Identify which cell holds the provided text, then report its (x, y) central coordinate. 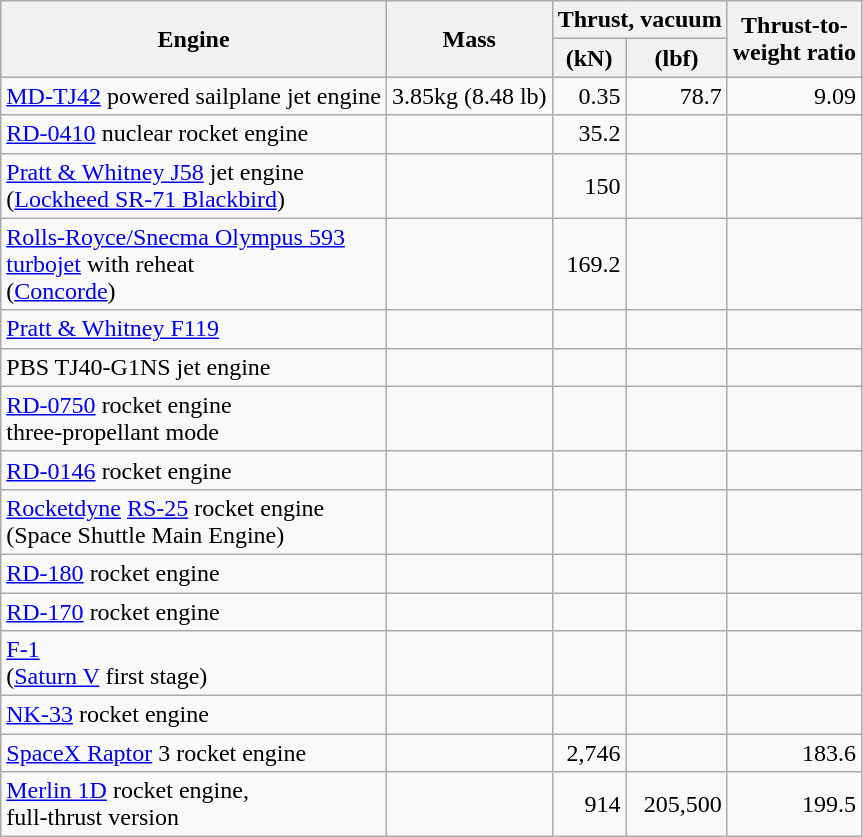
3.85kg (8.48 lb) (469, 96)
RD-0410 nuclear rocket engine (194, 134)
35.2 (589, 134)
183.6 (794, 753)
NK-33 rocket engine (194, 715)
RD-0750 rocket engine three-propellant mode (194, 418)
(lbf) (676, 58)
RD-180 rocket engine (194, 573)
Rocketdyne RS-25 rocket engine(Space Shuttle Main Engine) (194, 522)
Merlin 1D rocket engine, full-thrust version (194, 804)
199.5 (794, 804)
0.35 (589, 96)
RD-0146 rocket engine (194, 470)
Thrust, vacuum (640, 20)
9.09 (794, 96)
Pratt & Whitney F119 (194, 329)
F-1(Saturn V first stage) (194, 664)
Engine (194, 39)
2,746 (589, 753)
205,500 (676, 804)
MD-TJ42 powered sailplane jet engine (194, 96)
Mass (469, 39)
Rolls-Royce/Snecma Olympus 593turbojet with reheat (Concorde) (194, 264)
169.2 (589, 264)
RD-170 rocket engine (194, 611)
Thrust-to-weight ratio (794, 39)
SpaceX Raptor 3 rocket engine (194, 753)
Pratt & Whitney J58 jet engine(Lockheed SR-71 Blackbird) (194, 186)
78.7 (676, 96)
914 (589, 804)
(kN) (589, 58)
150 (589, 186)
PBS TJ40-G1NS jet engine (194, 367)
